Locate the cell with the specified text and output its [x, y] center coordinate. 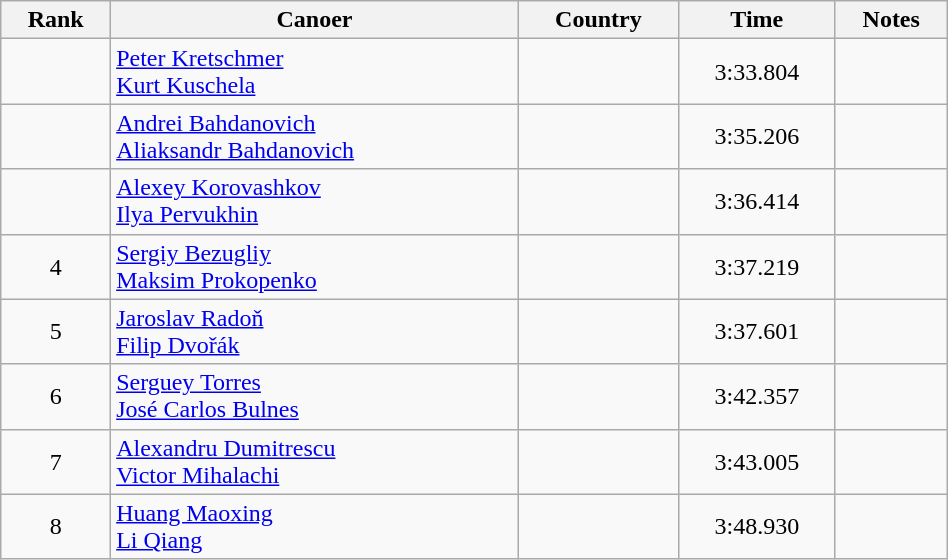
7 [56, 462]
3:37.601 [756, 332]
3:37.219 [756, 266]
Huang MaoxingLi Qiang [315, 526]
8 [56, 526]
3:33.804 [756, 72]
3:36.414 [756, 202]
3:42.357 [756, 396]
Serguey TorresJosé Carlos Bulnes [315, 396]
Country [598, 20]
Canoer [315, 20]
Jaroslav RadoňFilip Dvořák [315, 332]
Alexey KorovashkovIlya Pervukhin [315, 202]
4 [56, 266]
Alexandru DumitrescuVictor Mihalachi [315, 462]
Rank [56, 20]
Peter KretschmerKurt Kuschela [315, 72]
3:48.930 [756, 526]
Andrei BahdanovichAliaksandr Bahdanovich [315, 136]
6 [56, 396]
Notes [891, 20]
Sergiy BezugliyMaksim Prokopenko [315, 266]
3:43.005 [756, 462]
Time [756, 20]
5 [56, 332]
3:35.206 [756, 136]
